Capture the cell that displays the provided text and extract its (x, y) central coordinate. 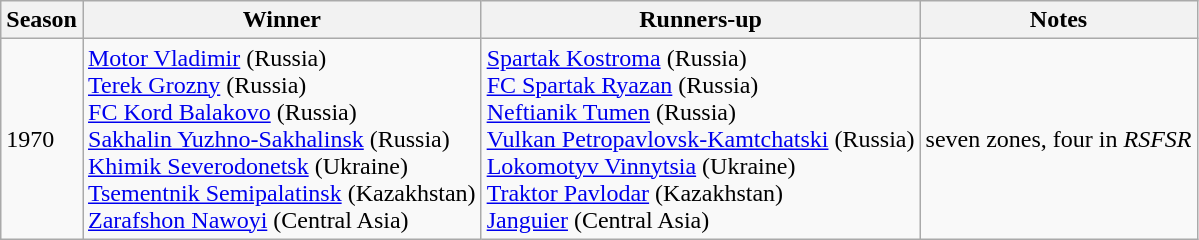
Notes (1058, 20)
Runners-up (700, 20)
1970 (42, 139)
seven zones, four in RSFSR (1058, 139)
Season (42, 20)
Winner (282, 20)
